Return the (x, y) coordinate for the center point of the cell that contains the specified text.  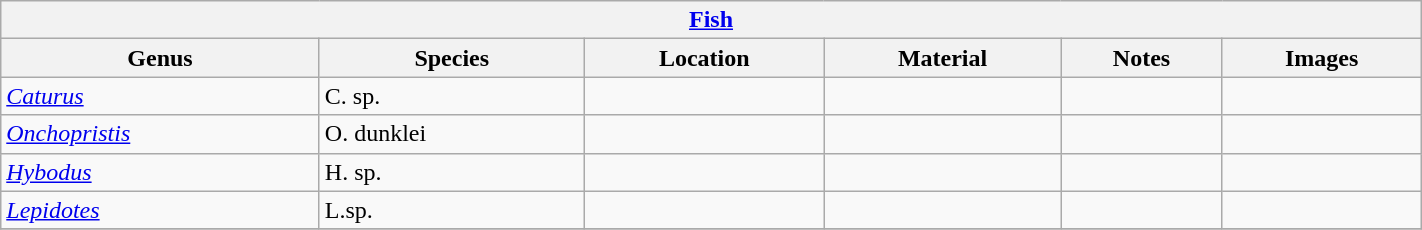
Genus (160, 58)
Lepidotes (160, 210)
Fish (711, 20)
Onchopristis (160, 134)
Species (452, 58)
Location (704, 58)
Caturus (160, 96)
O. dunklei (452, 134)
C. sp. (452, 96)
Hybodus (160, 172)
Images (1322, 58)
Notes (1142, 58)
L.sp. (452, 210)
Material (942, 58)
H. sp. (452, 172)
